Scan for the cell matching the given text and deliver its (X, Y) coordinate at center. 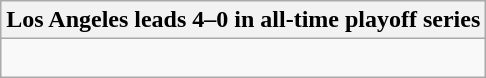
Los Angeles leads 4–0 in all-time playoff series (244, 20)
